Return (X, Y) of the center of cell containing provided text 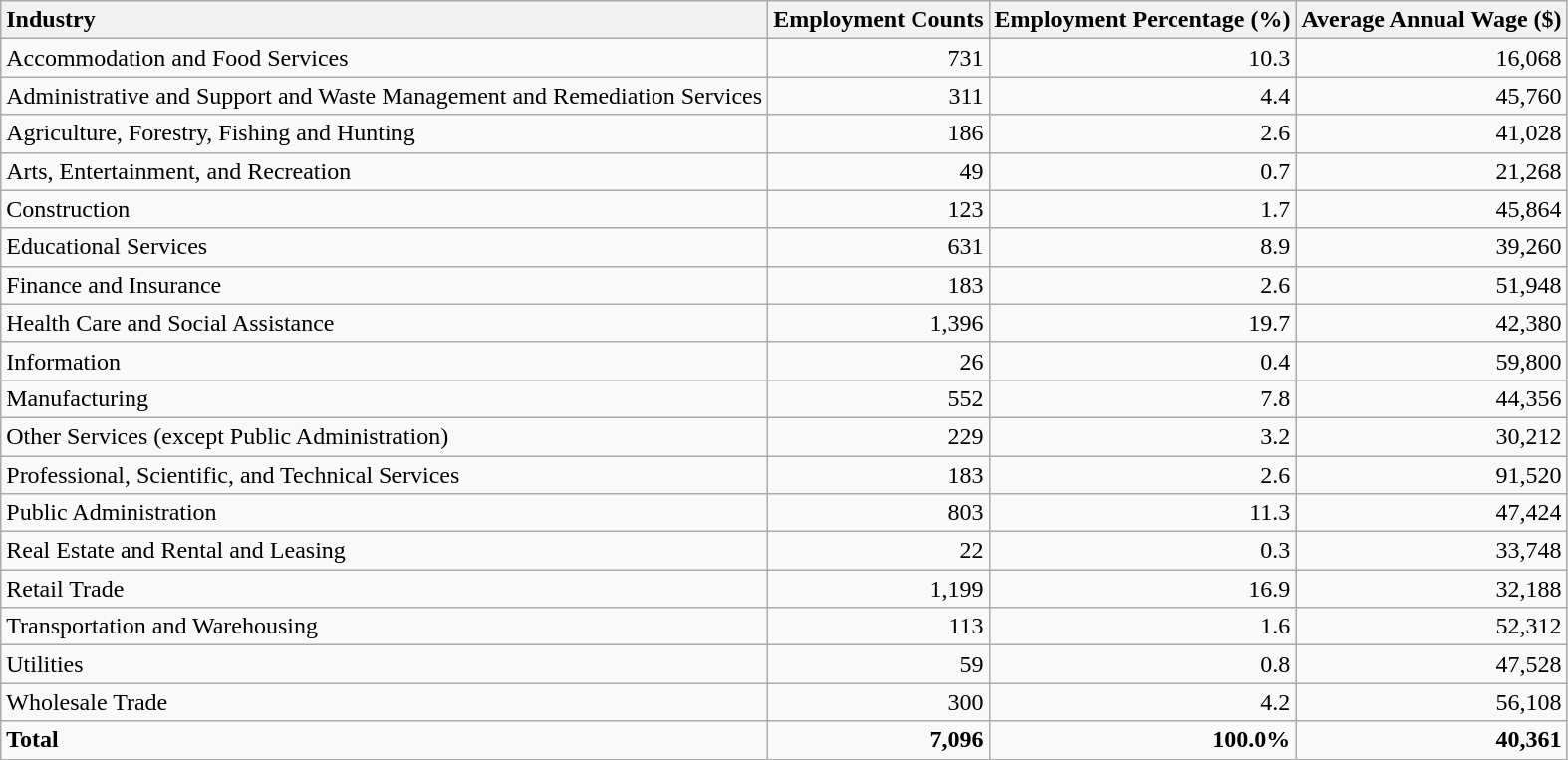
311 (879, 96)
Total (385, 740)
Arts, Entertainment, and Recreation (385, 171)
45,760 (1432, 96)
Administrative and Support and Waste Management and Remediation Services (385, 96)
51,948 (1432, 285)
39,260 (1432, 247)
Manufacturing (385, 398)
Other Services (except Public Administration) (385, 436)
Industry (385, 20)
Utilities (385, 664)
42,380 (1432, 323)
21,268 (1432, 171)
0.3 (1143, 551)
Retail Trade (385, 589)
52,312 (1432, 627)
Average Annual Wage ($) (1432, 20)
Finance and Insurance (385, 285)
33,748 (1432, 551)
Employment Counts (879, 20)
731 (879, 58)
4.2 (1143, 702)
803 (879, 513)
113 (879, 627)
0.4 (1143, 361)
45,864 (1432, 209)
44,356 (1432, 398)
186 (879, 133)
Employment Percentage (%) (1143, 20)
Professional, Scientific, and Technical Services (385, 475)
Wholesale Trade (385, 702)
7.8 (1143, 398)
1,199 (879, 589)
Real Estate and Rental and Leasing (385, 551)
Transportation and Warehousing (385, 627)
229 (879, 436)
32,188 (1432, 589)
91,520 (1432, 475)
10.3 (1143, 58)
47,528 (1432, 664)
19.7 (1143, 323)
300 (879, 702)
49 (879, 171)
Educational Services (385, 247)
631 (879, 247)
0.8 (1143, 664)
22 (879, 551)
8.9 (1143, 247)
Public Administration (385, 513)
0.7 (1143, 171)
Accommodation and Food Services (385, 58)
Health Care and Social Assistance (385, 323)
56,108 (1432, 702)
1,396 (879, 323)
Information (385, 361)
16.9 (1143, 589)
16,068 (1432, 58)
100.0% (1143, 740)
552 (879, 398)
Construction (385, 209)
1.7 (1143, 209)
30,212 (1432, 436)
Agriculture, Forestry, Fishing and Hunting (385, 133)
7,096 (879, 740)
3.2 (1143, 436)
47,424 (1432, 513)
1.6 (1143, 627)
26 (879, 361)
59,800 (1432, 361)
4.4 (1143, 96)
40,361 (1432, 740)
59 (879, 664)
11.3 (1143, 513)
41,028 (1432, 133)
123 (879, 209)
